From the cell containing the given text, extract its center point as (x, y) coordinate. 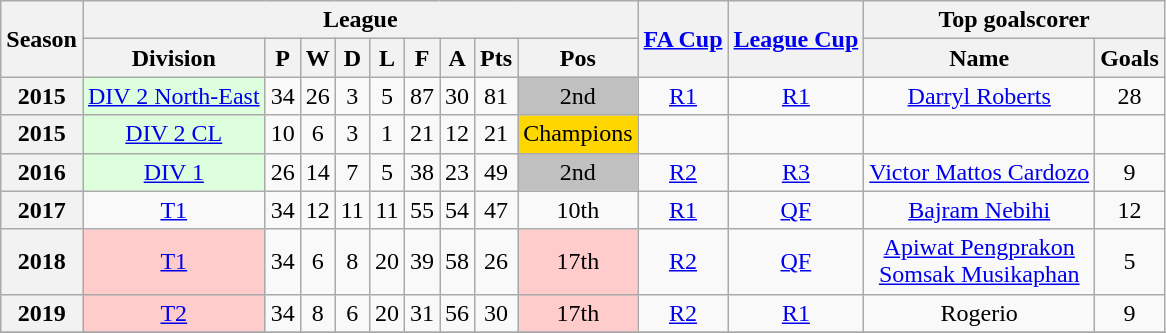
1 (386, 134)
L (386, 58)
2016 (42, 172)
14 (318, 172)
10 (282, 134)
28 (1130, 96)
T2 (174, 313)
39 (422, 262)
DIV 1 (174, 172)
10th (578, 210)
League Cup (796, 39)
Goals (1130, 58)
Pts (496, 58)
49 (496, 172)
81 (496, 96)
47 (496, 210)
54 (458, 210)
Darryl Roberts (980, 96)
Name (980, 58)
2018 (42, 262)
DIV 2 CL (174, 134)
7 (352, 172)
Apiwat PengprakonSomsak Musikaphan (980, 262)
Bajram Nebihi (980, 210)
2017 (42, 210)
Rogerio (980, 313)
Top goalscorer (1014, 20)
87 (422, 96)
W (318, 58)
Division (174, 58)
2019 (42, 313)
56 (458, 313)
31 (422, 313)
P (282, 58)
38 (422, 172)
55 (422, 210)
Season (42, 39)
Victor Mattos Cardozo (980, 172)
R3 (796, 172)
58 (458, 262)
Pos (578, 58)
23 (458, 172)
A (458, 58)
F (422, 58)
DIV 2 North-East (174, 96)
Champions (578, 134)
D (352, 58)
League (360, 20)
FA Cup (683, 39)
